Provide the [X, Y] coordinate of the cell's center where the given text is located.  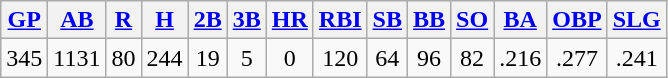
80 [124, 58]
OBP [577, 20]
AB [77, 20]
19 [208, 58]
0 [290, 58]
5 [246, 58]
64 [387, 58]
120 [340, 58]
SB [387, 20]
.277 [577, 58]
1131 [77, 58]
BB [428, 20]
H [164, 20]
SLG [636, 20]
.241 [636, 58]
BA [520, 20]
3B [246, 20]
96 [428, 58]
GP [24, 20]
R [124, 20]
244 [164, 58]
.216 [520, 58]
RBI [340, 20]
SO [472, 20]
82 [472, 58]
2B [208, 20]
HR [290, 20]
345 [24, 58]
